Extract the (X, Y) coordinate from the center of the cell holding the provided text.  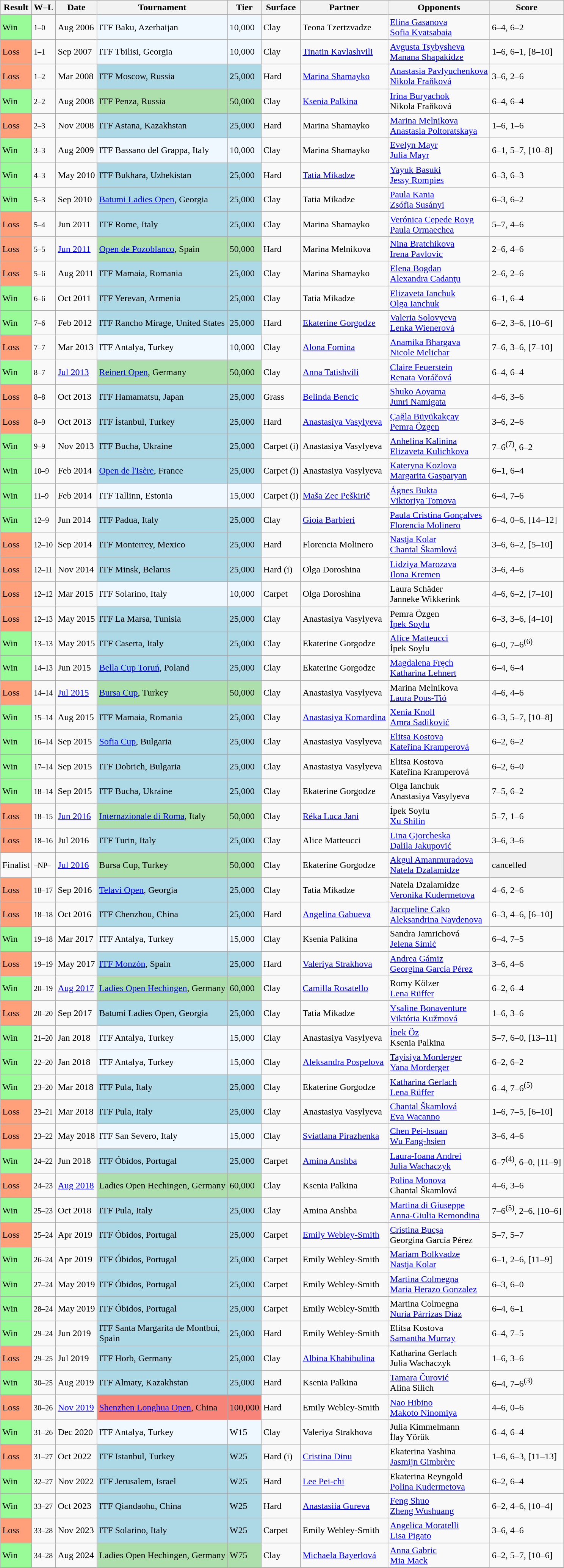
Sep 2016 (77, 890)
Anastasiia Gureva (344, 1506)
Feb 2012 (77, 323)
23–21 (44, 1112)
Jun 2014 (77, 520)
Nov 2023 (77, 1530)
12–13 (44, 618)
18–16 (44, 840)
Magdalena Fręch Katharina Lehnert (439, 668)
Aug 2019 (77, 1383)
Alona Fomina (344, 348)
Laura-Ioana Andrei Julia Wachaczyk (439, 1161)
29–25 (44, 1358)
8–8 (44, 397)
2–6, 2–6 (526, 274)
ITF Dobrich, Bulgaria (162, 767)
5–7, 6–0, [13–11] (526, 1037)
Anna Gabric Mia Mack (439, 1555)
May 2018 (77, 1137)
Grass (281, 397)
15–14 (44, 718)
100,000 (244, 1407)
ITF Monzón, Spain (162, 964)
Çağla Büyükakçay Pemra Özgen (439, 421)
12–12 (44, 594)
7–6, 3–6, [7–10] (526, 348)
Sep 2014 (77, 545)
Romy Kölzer Lena Rüffer (439, 988)
ITF Horb, Germany (162, 1358)
7–6(5), 2–6, [10–6] (526, 1210)
Evelyn Mayr Julia Mayr (439, 150)
Nov 2014 (77, 569)
6–1, 5–7, [10–8] (526, 150)
6–3, 4–6, [6–10] (526, 915)
Aleksandra Pospelova (344, 1062)
Jun 2018 (77, 1161)
18–14 (44, 791)
Camilla Rosatello (344, 988)
Partner (344, 8)
6–3, 6–0 (526, 1284)
İpek Öz Ksenia Palkina (439, 1037)
Jul 2015 (77, 693)
14–13 (44, 668)
7–6(7), 6–2 (526, 446)
Open de Pozoblanco, Spain (162, 249)
Tournament (162, 8)
1–0 (44, 27)
ITF Penza, Russia (162, 101)
17–14 (44, 767)
Jacqueline Cako Aleksandrina Naydenova (439, 915)
23–20 (44, 1087)
May 2017 (77, 964)
4–6, 4–6 (526, 693)
30–25 (44, 1383)
Shenzhen Longhua Open, China (162, 1407)
Elena Bogdan Alexandra Cadanţu (439, 274)
5–6 (44, 274)
ITF La Marsa, Tunisia (162, 618)
ITF Minsk, Belarus (162, 569)
Valeria Solovyeva Lenka Wienerová (439, 323)
6–4, 7–6(5) (526, 1087)
Anamika Bhargava Nicole Melichar (439, 348)
34–28 (44, 1555)
3–6, 3–6 (526, 840)
1–6, 6–1, [8–10] (526, 52)
W75 (244, 1555)
Natela Dzalamidze Veronika Kudermetova (439, 890)
Lina Gjorcheska Dalila Jakupović (439, 840)
Aug 2008 (77, 101)
29–24 (44, 1334)
Ysaline Bonaventure Viktória Kužmová (439, 1013)
Oct 2018 (77, 1210)
Polina Monova Chantal Škamlová (439, 1186)
ITF İstanbul, Turkey (162, 421)
Angelina Gabueva (344, 915)
4–3 (44, 175)
Yayuk Basuki Jessy Rompies (439, 175)
5–5 (44, 249)
Verónica Cepede Royg Paula Ormaechea (439, 224)
4–6, 0–6 (526, 1407)
24–22 (44, 1161)
5–3 (44, 199)
W–L (44, 8)
24–23 (44, 1186)
Alice Matteucci İpek Soylu (439, 643)
Oct 2022 (77, 1456)
2–2 (44, 101)
Chantal Škamlová Eva Wacanno (439, 1112)
ITF Istanbul, Turkey (162, 1456)
Nov 2008 (77, 126)
7–5, 6–2 (526, 791)
26–24 (44, 1259)
Mar 2015 (77, 594)
6–2, 3–6, [10–6] (526, 323)
3–3 (44, 150)
23–22 (44, 1137)
Sep 2007 (77, 52)
Tayisiya Morderger Yana Morderger (439, 1062)
ITF Rancho Mirage, United States (162, 323)
20–19 (44, 988)
Finalist (16, 865)
Feng Shuo Zheng Wushuang (439, 1506)
4–6, 6–2, [7–10] (526, 594)
Gioia Barbieri (344, 520)
ITF Monterrey, Mexico (162, 545)
21–20 (44, 1037)
Elizaveta Ianchuk Olga Ianchuk (439, 298)
Alice Matteucci (344, 840)
Irina Buryachok Nikola Fraňková (439, 101)
ITF San Severo, Italy (162, 1137)
18–15 (44, 816)
Akgul Amanmuradova Natela Dzalamidze (439, 865)
Sviatlana Pirazhenka (344, 1137)
ITF Chenzhou, China (162, 915)
Lee Pei-chi (344, 1481)
1–2 (44, 77)
Dec 2020 (77, 1432)
Xenia Knoll Amra Sadiković (439, 718)
Nao Hibino Makoto Ninomiya (439, 1407)
Kateryna Kozlova Margarita Gasparyan (439, 471)
31–26 (44, 1432)
Jul 2019 (77, 1358)
1–6, 7–5, [6–10] (526, 1112)
Lidziya Marozava Ilona Kremen (439, 569)
18–17 (44, 890)
Ekaterina Yashina Jasmijn Gimbrère (439, 1456)
Anhelina Kalinina Elizaveta Kulichkova (439, 446)
5–7, 1–6 (526, 816)
Aug 2018 (77, 1186)
Pemra Özgen İpek Soylu (439, 618)
Aug 2015 (77, 718)
Date (77, 8)
Jul 2013 (77, 372)
ITF Qiandaohu, China (162, 1506)
30–26 (44, 1407)
Claire Feuerstein Renata Voráčová (439, 372)
cancelled (526, 865)
Sep 2010 (77, 199)
ITF Turin, Italy (162, 840)
Tamara Čurović Alina Silich (439, 1383)
Bella Cup Toruń, Poland (162, 668)
7–7 (44, 348)
12–11 (44, 569)
–NP– (44, 865)
8–7 (44, 372)
32–27 (44, 1481)
Telavi Open, Georgia (162, 890)
33–27 (44, 1506)
Avgusta Tsybysheva Manana Shapakidze (439, 52)
Aug 2011 (77, 274)
Maša Zec Peškirič (344, 496)
6–1, 2–6, [11–9] (526, 1259)
9–9 (44, 446)
Marina Melnikova Laura Pous-Tió (439, 693)
25–23 (44, 1210)
Nov 2019 (77, 1407)
ITF Baku, Azerbaijan (162, 27)
2–6, 4–6 (526, 249)
Michaela Bayerlová (344, 1555)
ITF Bassano del Grappa, Italy (162, 150)
33–28 (44, 1530)
ITF Rome, Italy (162, 224)
Jun 2019 (77, 1334)
Belinda Bencic (344, 397)
5–7, 4–6 (526, 224)
6–2, 6–0 (526, 767)
Elina Gasanova Sofia Kvatsabaia (439, 27)
Angelica Moratelli Lisa Pigato (439, 1530)
Jun 2016 (77, 816)
19–19 (44, 964)
Result (16, 8)
6–3, 3–6, [4–10] (526, 618)
Martina di Giuseppe Anna-Giulia Remondina (439, 1210)
Opponents (439, 8)
5–4 (44, 224)
Andrea Gámiz Georgina García Pérez (439, 964)
10–9 (44, 471)
13–13 (44, 643)
6–4, 7–6(3) (526, 1383)
Oct 2023 (77, 1506)
Laura Schäder Janneke Wikkerink (439, 594)
Open de l'Isère, France (162, 471)
2–3 (44, 126)
6–4, 0–6, [14–12] (526, 520)
Aug 2017 (77, 988)
Nov 2022 (77, 1481)
Shuko Aoyama Junri Namigata (439, 397)
İpek Soylu Xu Shilin (439, 816)
ITF Padua, Italy (162, 520)
28–24 (44, 1308)
Marina Melnikova Anastasia Poltoratskaya (439, 126)
Aug 2006 (77, 27)
Paula Kania Zsófia Susányi (439, 199)
ITF Santa Margarita de Montbui, Spain (162, 1334)
4–6, 2–6 (526, 890)
Katharina Gerlach Julia Wachaczyk (439, 1358)
22–20 (44, 1062)
Nastja Kolar Chantal Škamlová (439, 545)
6–3, 5–7, [10–8] (526, 718)
Mar 2008 (77, 77)
Oct 2011 (77, 298)
Sofia Cup, Bulgaria (162, 742)
25–24 (44, 1235)
ITF Moscow, Russia (162, 77)
Sep 2017 (77, 1013)
Martina Colmegna Nuria Párrizas Díaz (439, 1308)
ITF Tallinn, Estonia (162, 496)
6–2, 4–6, [10–4] (526, 1506)
Tinatin Kavlashvili (344, 52)
Oct 2016 (77, 915)
Reinert Open, Germany (162, 372)
Réka Luca Jani (344, 816)
27–24 (44, 1284)
Anastasia Pavlyuchenkova Nikola Fraňková (439, 77)
Jun 2015 (77, 668)
Nov 2013 (77, 446)
6–7(4), 6–0, [11–9] (526, 1161)
Albina Khabibulina (344, 1358)
20–20 (44, 1013)
Sandra Jamrichová Jelena Simić (439, 939)
Surface (281, 8)
6–3, 6–2 (526, 199)
W15 (244, 1432)
Florencia Molinero (344, 545)
ITF Bukhara, Uzbekistan (162, 175)
6–2, 5–7, [10–6] (526, 1555)
Ekaterina Reyngold Polina Kudermetova (439, 1481)
Ágnes Bukta Viktoriya Tomova (439, 496)
Score (526, 8)
16–14 (44, 742)
Chen Pei-hsuan Wu Fang-hsien (439, 1137)
Olga Ianchuk Anastasiya Vasylyeva (439, 791)
May 2010 (77, 175)
Julia Kimmelmann İlay Yörük (439, 1432)
Paula Cristina Gonçalves Florencia Molinero (439, 520)
6–4, 6–1 (526, 1308)
18–18 (44, 915)
Aug 2024 (77, 1555)
Teona Tzertzvadze (344, 27)
Martina Colmegna Maria Herazo Gonzalez (439, 1284)
1–1 (44, 52)
Elitsa Kostova Samantha Murray (439, 1334)
Anastasiya Komardina (344, 718)
Aug 2009 (77, 150)
Mariam Bolkvadze Nastja Kolar (439, 1259)
Cristina Dinu (344, 1456)
Cristina Bucșa Georgina García Pérez (439, 1235)
Tier (244, 8)
6–0, 7–6(6) (526, 643)
Internazionale di Roma, Italy (162, 816)
5–7, 5–7 (526, 1235)
14–14 (44, 693)
ITF Jerusalem, Israel (162, 1481)
Mar 2017 (77, 939)
Anna Tatishvili (344, 372)
Nina Bratchikova Irena Pavlovic (439, 249)
ITF Almaty, Kazakhstan (162, 1383)
ITF Yerevan, Armenia (162, 298)
12–9 (44, 520)
Marina Melnikova (344, 249)
7–6 (44, 323)
ITF Tbilisi, Georgia (162, 52)
ITF Astana, Kazakhstan (162, 126)
6–3, 6–3 (526, 175)
Katharina Gerlach Lena Rüffer (439, 1087)
Mar 2013 (77, 348)
ITF Hamamatsu, Japan (162, 397)
3–6, 6–2, [5–10] (526, 545)
6–4, 6–2 (526, 27)
11–9 (44, 496)
6–6 (44, 298)
19–18 (44, 939)
1–6, 6–3, [11–13] (526, 1456)
8–9 (44, 421)
12–10 (44, 545)
ITF Caserta, Italy (162, 643)
6–4, 7–6 (526, 496)
31–27 (44, 1456)
1–6, 1–6 (526, 126)
